Return [x, y] of the center of cell containing provided text 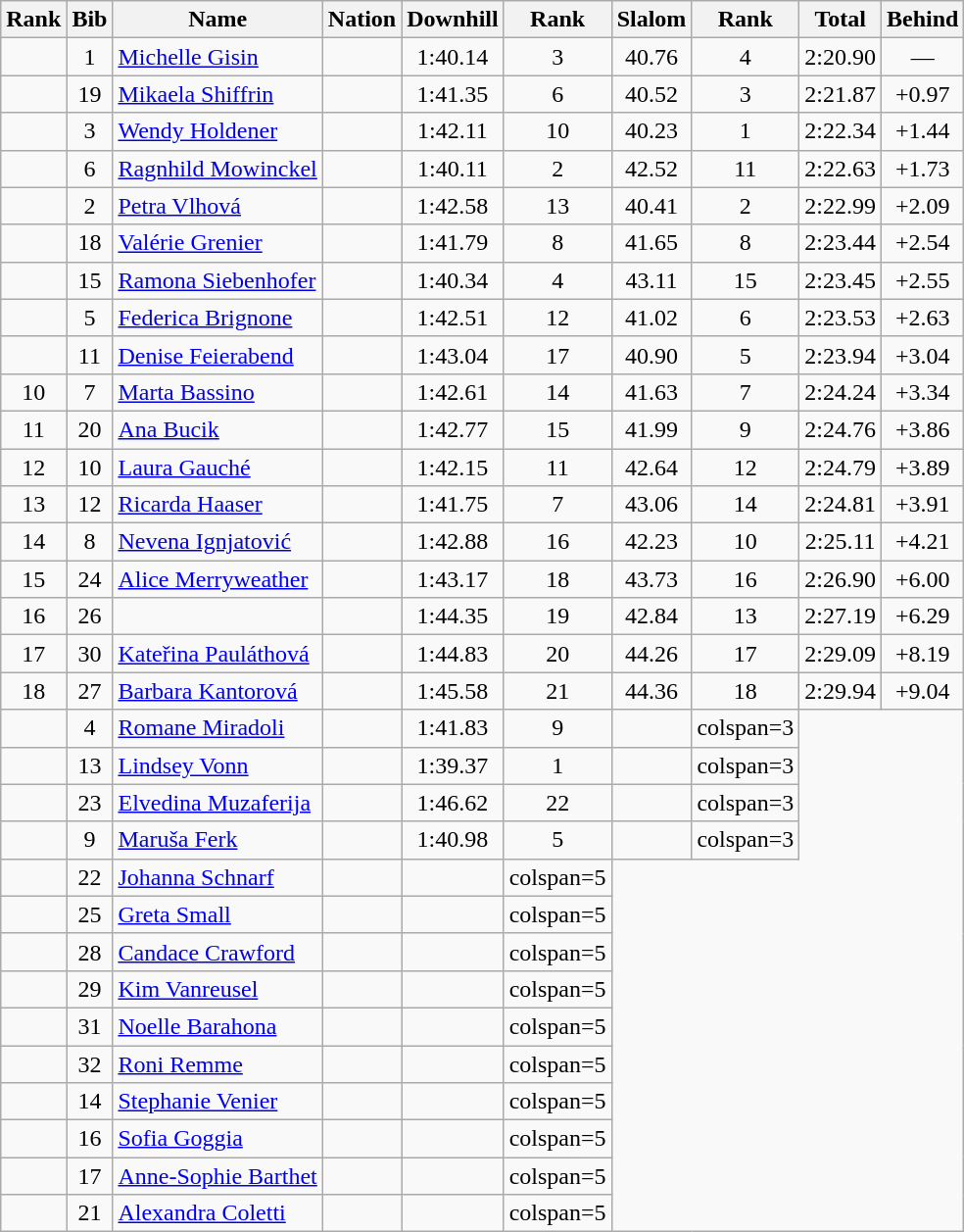
Nevena Ignjatović [217, 542]
Nation [361, 20]
2:23.53 [841, 318]
Wendy Holdener [217, 131]
1:42.15 [453, 468]
1:41.83 [453, 728]
Mikaela Shiffrin [217, 94]
Bib [90, 20]
43.73 [651, 579]
40.41 [651, 206]
41.02 [651, 318]
42.52 [651, 169]
1:44.83 [453, 654]
Greta Small [217, 914]
+0.97 [923, 94]
1:46.62 [453, 803]
41.65 [651, 243]
Marta Bassino [217, 392]
Ramona Siebenhofer [217, 280]
2:27.19 [841, 616]
Name [217, 20]
2:22.34 [841, 131]
Roni Remme [217, 1063]
Valérie Grenier [217, 243]
1:42.88 [453, 542]
2:22.99 [841, 206]
1:43.17 [453, 579]
Laura Gauché [217, 468]
44.36 [651, 691]
32 [90, 1063]
28 [90, 952]
+1.44 [923, 131]
1:41.75 [453, 505]
2:24.76 [841, 429]
1:42.61 [453, 392]
40.76 [651, 57]
42.23 [651, 542]
Denise Feierabend [217, 355]
2:25.11 [841, 542]
43.06 [651, 505]
Candace Crawford [217, 952]
41.99 [651, 429]
31 [90, 1026]
+3.89 [923, 468]
+2.54 [923, 243]
Stephanie Venier [217, 1102]
+6.29 [923, 616]
Federica Brignone [217, 318]
1:40.11 [453, 169]
26 [90, 616]
Elvedina Muzaferija [217, 803]
42.84 [651, 616]
40.23 [651, 131]
1:40.98 [453, 840]
40.52 [651, 94]
24 [90, 579]
Michelle Gisin [217, 57]
2:29.94 [841, 691]
23 [90, 803]
Romane Miradoli [217, 728]
27 [90, 691]
+3.91 [923, 505]
+3.04 [923, 355]
Ana Bucik [217, 429]
2:22.63 [841, 169]
1:42.58 [453, 206]
Behind [923, 20]
Total [841, 20]
30 [90, 654]
44.26 [651, 654]
Sofia Goggia [217, 1139]
Anne-Sophie Barthet [217, 1176]
40.90 [651, 355]
25 [90, 914]
2:24.81 [841, 505]
1:42.11 [453, 131]
2:29.09 [841, 654]
43.11 [651, 280]
Petra Vlhová [217, 206]
2:24.24 [841, 392]
+8.19 [923, 654]
Ragnhild Mowinckel [217, 169]
Ricarda Haaser [217, 505]
Kateřina Pauláthová [217, 654]
29 [90, 989]
1:42.77 [453, 429]
2:21.87 [841, 94]
2:26.90 [841, 579]
1:40.34 [453, 280]
Maruša Ferk [217, 840]
+3.34 [923, 392]
Alexandra Coletti [217, 1213]
— [923, 57]
+2.09 [923, 206]
+1.73 [923, 169]
1:43.04 [453, 355]
+6.00 [923, 579]
2:24.79 [841, 468]
+2.55 [923, 280]
+3.86 [923, 429]
Slalom [651, 20]
+2.63 [923, 318]
Alice Merryweather [217, 579]
42.64 [651, 468]
1:41.79 [453, 243]
2:23.44 [841, 243]
1:42.51 [453, 318]
+9.04 [923, 691]
Downhill [453, 20]
2:20.90 [841, 57]
Barbara Kantorová [217, 691]
41.63 [651, 392]
Johanna Schnarf [217, 877]
1:41.35 [453, 94]
Noelle Barahona [217, 1026]
+4.21 [923, 542]
Kim Vanreusel [217, 989]
Lindsey Vonn [217, 765]
2:23.45 [841, 280]
1:40.14 [453, 57]
1:44.35 [453, 616]
1:45.58 [453, 691]
2:23.94 [841, 355]
1:39.37 [453, 765]
